Search for the cell housing the specified text and yield its [x, y] center coordinate. 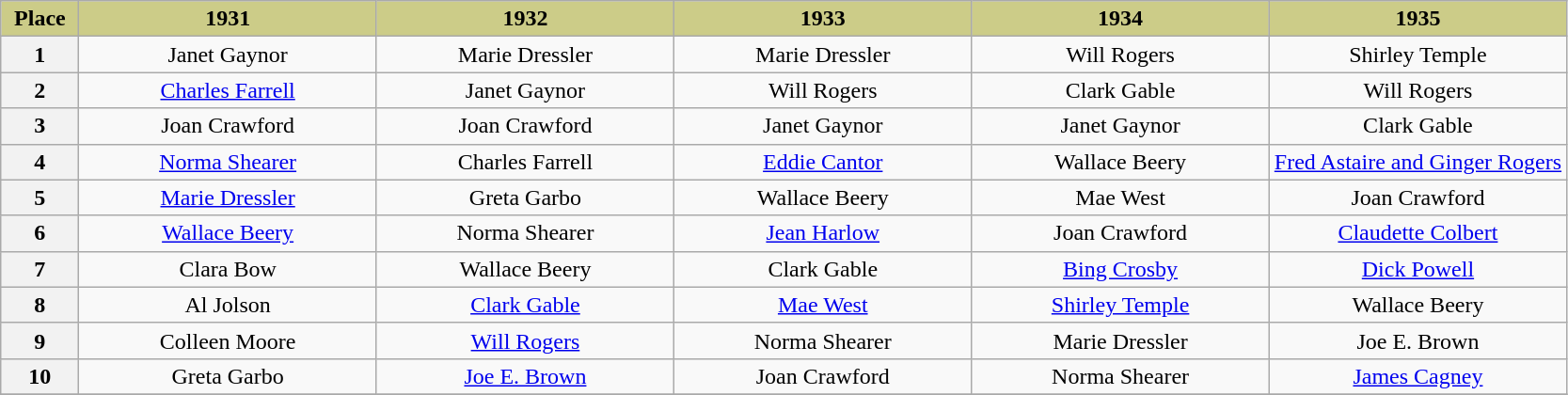
Bing Crosby [1120, 269]
Claudette Colbert [1418, 233]
James Cagney [1418, 376]
Jean Harlow [823, 233]
1 [40, 55]
Eddie Cantor [823, 162]
Place [40, 19]
Clara Bow [228, 269]
8 [40, 305]
1932 [525, 19]
Dick Powell [1418, 269]
3 [40, 126]
1935 [1418, 19]
6 [40, 233]
Colleen Moore [228, 340]
Fred Astaire and Ginger Rogers [1418, 162]
7 [40, 269]
4 [40, 162]
Al Jolson [228, 305]
10 [40, 376]
9 [40, 340]
1934 [1120, 19]
1931 [228, 19]
2 [40, 90]
1933 [823, 19]
5 [40, 197]
